Extract the [X, Y] coordinate from the center of the cell holding the provided text.  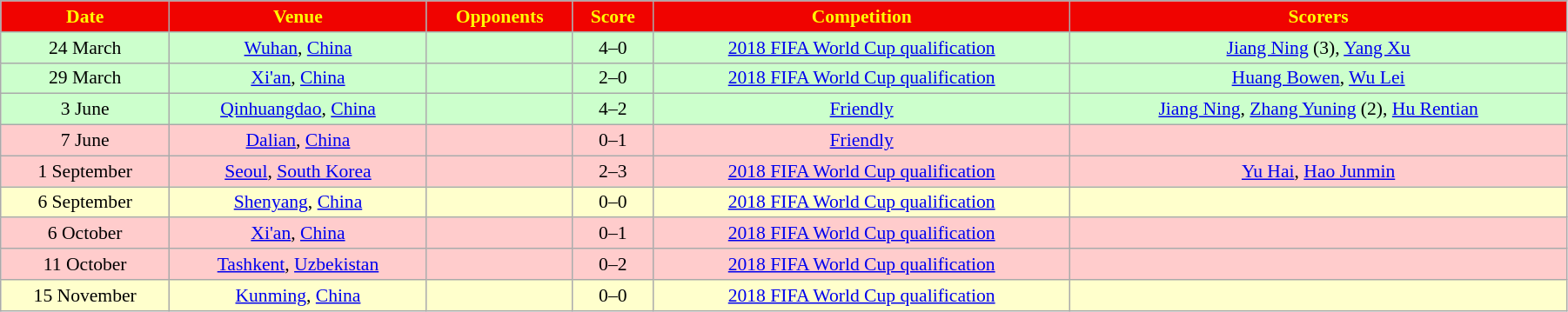
Competition [861, 17]
4–2 [613, 110]
Kunming, China [298, 295]
Opponents [499, 17]
Score [613, 17]
Tashkent, Uzbekistan [298, 264]
Venue [298, 17]
Seoul, South Korea [298, 171]
11 October [85, 264]
Jiang Ning (3), Yang Xu [1319, 48]
6 September [85, 202]
Jiang Ning, Zhang Yuning (2), Hu Rentian [1319, 110]
0–2 [613, 264]
Dalian, China [298, 141]
Yu Hai, Hao Junmin [1319, 171]
Huang Bowen, Wu Lei [1319, 78]
3 June [85, 110]
Date [85, 17]
1 September [85, 171]
7 June [85, 141]
Qinhuangdao, China [298, 110]
Scorers [1319, 17]
4–0 [613, 48]
29 March [85, 78]
6 October [85, 234]
Wuhan, China [298, 48]
2–0 [613, 78]
24 March [85, 48]
Shenyang, China [298, 202]
2–3 [613, 171]
15 November [85, 295]
